Detect which cell encompasses the target text, then output its (x, y) center coordinate. 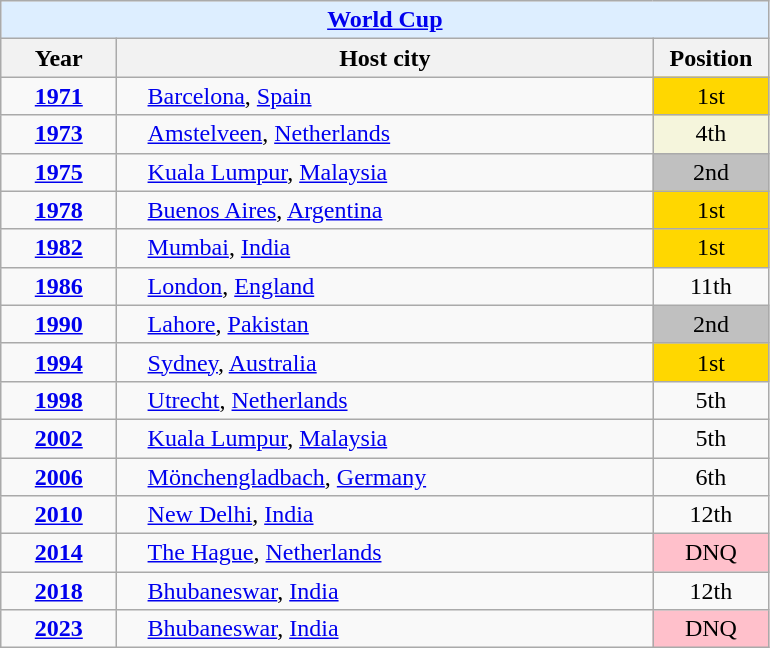
Barcelona, Spain (385, 96)
Buenos Aires, Argentina (385, 210)
1971 (59, 96)
2010 (59, 515)
1975 (59, 172)
Lahore, Pakistan (385, 324)
4th (711, 134)
2018 (59, 591)
1973 (59, 134)
Sydney, Australia (385, 362)
London, England (385, 286)
11th (711, 286)
1978 (59, 210)
1994 (59, 362)
1990 (59, 324)
Amstelveen, Netherlands (385, 134)
2002 (59, 438)
New Delhi, India (385, 515)
World Cup (385, 20)
1982 (59, 248)
The Hague, Netherlands (385, 553)
2023 (59, 629)
Utrecht, Netherlands (385, 400)
2006 (59, 477)
1986 (59, 286)
Mönchengladbach, Germany (385, 477)
Host city (385, 58)
1998 (59, 400)
6th (711, 477)
2014 (59, 553)
Position (711, 58)
Mumbai, India (385, 248)
Year (59, 58)
